Find where the given text appears and provide that cell's center as [X, Y] coordinate. 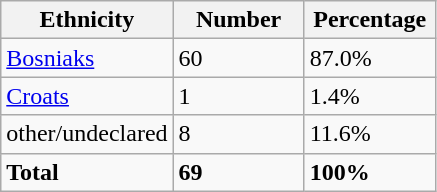
Croats [87, 96]
Bosniaks [87, 58]
69 [238, 172]
1 [238, 96]
8 [238, 134]
Total [87, 172]
1.4% [370, 96]
Ethnicity [87, 20]
Number [238, 20]
11.6% [370, 134]
87.0% [370, 58]
Percentage [370, 20]
other/undeclared [87, 134]
60 [238, 58]
100% [370, 172]
